Determine the (X, Y) coordinate at the center of the cell enclosing the given text.  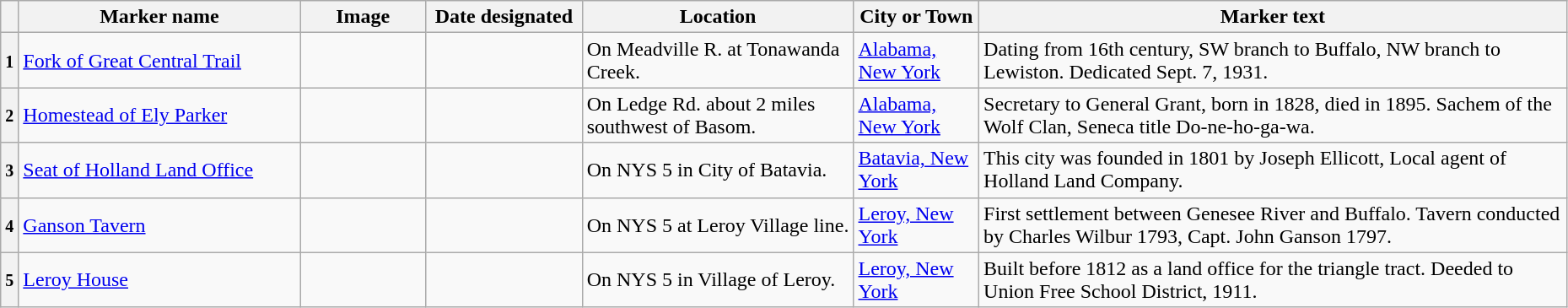
On Ledge Rd. about 2 miles southwest of Basom. (718, 115)
On Meadville R. at Tonawanda Creek. (718, 61)
City or Town (916, 17)
On NYS 5 in Village of Leroy. (718, 280)
Marker text (1274, 17)
4 (10, 224)
Fork of Great Central Trail (159, 61)
2 (10, 115)
5 (10, 280)
3 (10, 170)
Batavia, New York (916, 170)
On NYS 5 in City of Batavia. (718, 170)
Leroy House (159, 280)
First settlement between Genesee River and Buffalo. Tavern conducted by Charles Wilbur 1793, Capt. John Ganson 1797. (1274, 224)
Built before 1812 as a land office for the triangle tract. Deeded to Union Free School District, 1911. (1274, 280)
Secretary to General Grant, born in 1828, died in 1895. Sachem of the Wolf Clan, Seneca title Do-ne-ho-ga-wa. (1274, 115)
Date designated (504, 17)
Location (718, 17)
On NYS 5 at Leroy Village line. (718, 224)
Ganson Tavern (159, 224)
1 (10, 61)
Seat of Holland Land Office (159, 170)
Marker name (159, 17)
This city was founded in 1801 by Joseph Ellicott, Local agent of Holland Land Company. (1274, 170)
Image (363, 17)
Dating from 16th century, SW branch to Buffalo, NW branch to Lewiston. Dedicated Sept. 7, 1931. (1274, 61)
Homestead of Ely Parker (159, 115)
